Capture the cell that displays the provided text and extract its (x, y) central coordinate. 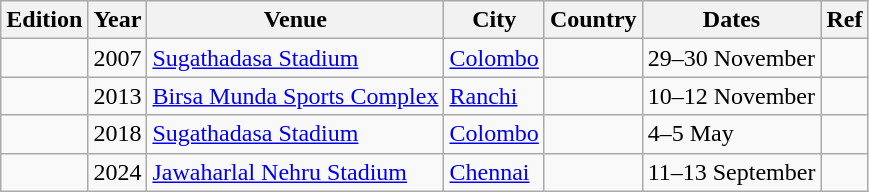
10–12 November (732, 96)
2007 (118, 58)
Jawaharlal Nehru Stadium (296, 172)
29–30 November (732, 58)
11–13 September (732, 172)
Ref (844, 20)
Birsa Munda Sports Complex (296, 96)
Edition (44, 20)
4–5 May (732, 134)
Chennai (494, 172)
Country (593, 20)
2024 (118, 172)
Venue (296, 20)
2018 (118, 134)
Year (118, 20)
Ranchi (494, 96)
Dates (732, 20)
City (494, 20)
2013 (118, 96)
